Provide the [X, Y] coordinate of the cell's center where the given text is located.  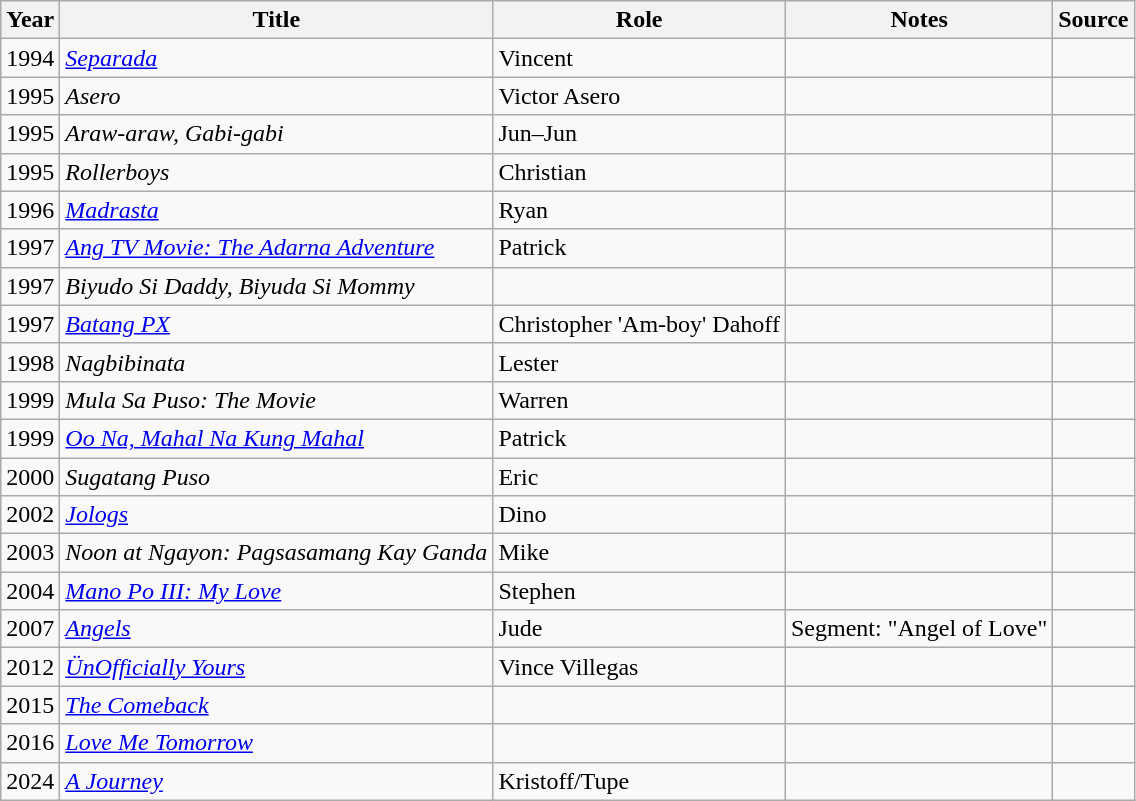
Christopher 'Am-boy' Dahoff [640, 324]
2024 [30, 781]
Nagbibinata [276, 362]
Warren [640, 400]
Noon at Ngayon: Pagsasamang Kay Ganda [276, 553]
The Comeback [276, 705]
Jude [640, 629]
Christian [640, 172]
2007 [30, 629]
Oo Na, Mahal Na Kung Mahal [276, 438]
2003 [30, 553]
1994 [30, 58]
2004 [30, 591]
Notes [918, 20]
2015 [30, 705]
Year [30, 20]
Segment: "Angel of Love" [918, 629]
Eric [640, 477]
Source [1094, 20]
Asero [276, 96]
Title [276, 20]
Vince Villegas [640, 667]
Dino [640, 515]
Jun–Jun [640, 134]
Araw-araw, Gabi-gabi [276, 134]
Victor Asero [640, 96]
Vincent [640, 58]
Mano Po III: My Love [276, 591]
Mula Sa Puso: The Movie [276, 400]
Batang PX [276, 324]
Rollerboys [276, 172]
2012 [30, 667]
Angels [276, 629]
2002 [30, 515]
Stephen [640, 591]
A Journey [276, 781]
Kristoff/Tupe [640, 781]
Mike [640, 553]
Love Me Tomorrow [276, 743]
Separada [276, 58]
Sugatang Puso [276, 477]
2016 [30, 743]
1998 [30, 362]
Role [640, 20]
Ryan [640, 210]
Lester [640, 362]
Jologs [276, 515]
ÜnOfficially Yours [276, 667]
Madrasta [276, 210]
1996 [30, 210]
Ang TV Movie: The Adarna Adventure [276, 248]
Biyudo Si Daddy, Biyuda Si Mommy [276, 286]
2000 [30, 477]
